Find where the given text appears and provide that cell's center as [X, Y] coordinate. 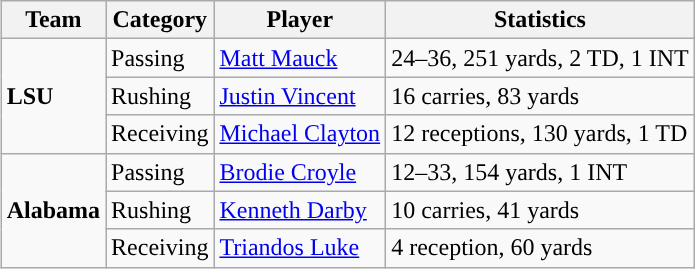
Alabama [53, 210]
16 carries, 83 yards [540, 96]
Triandos Luke [300, 248]
12–33, 154 yards, 1 INT [540, 172]
Kenneth Darby [300, 210]
10 carries, 41 yards [540, 210]
12 receptions, 130 yards, 1 TD [540, 134]
4 reception, 60 yards [540, 248]
24–36, 251 yards, 2 TD, 1 INT [540, 58]
Matt Mauck [300, 58]
Statistics [540, 20]
Category [160, 20]
Justin Vincent [300, 96]
LSU [53, 96]
Team [53, 20]
Player [300, 20]
Brodie Croyle [300, 172]
Michael Clayton [300, 134]
